Output the [x, y] coordinate of the center of the cell containing the given text.  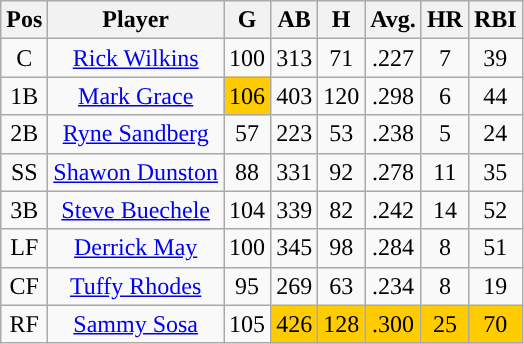
Shawon Dunston [136, 172]
CF [24, 286]
345 [294, 248]
44 [495, 96]
Tuffy Rhodes [136, 286]
Avg. [394, 20]
223 [294, 134]
19 [495, 286]
98 [342, 248]
57 [248, 134]
AB [294, 20]
95 [248, 286]
104 [248, 210]
Sammy Sosa [136, 324]
Pos [24, 20]
269 [294, 286]
35 [495, 172]
105 [248, 324]
7 [444, 58]
Derrick May [136, 248]
.242 [394, 210]
.300 [394, 324]
.278 [394, 172]
63 [342, 286]
403 [294, 96]
Rick Wilkins [136, 58]
52 [495, 210]
71 [342, 58]
5 [444, 134]
128 [342, 324]
.227 [394, 58]
2B [24, 134]
HR [444, 20]
25 [444, 324]
24 [495, 134]
51 [495, 248]
.238 [394, 134]
331 [294, 172]
G [248, 20]
70 [495, 324]
3B [24, 210]
.234 [394, 286]
H [342, 20]
RBI [495, 20]
SS [24, 172]
.298 [394, 96]
LF [24, 248]
88 [248, 172]
Mark Grace [136, 96]
1B [24, 96]
Steve Buechele [136, 210]
53 [342, 134]
11 [444, 172]
106 [248, 96]
339 [294, 210]
RF [24, 324]
92 [342, 172]
.284 [394, 248]
313 [294, 58]
6 [444, 96]
120 [342, 96]
426 [294, 324]
82 [342, 210]
39 [495, 58]
Player [136, 20]
Ryne Sandberg [136, 134]
14 [444, 210]
C [24, 58]
